Pinpoint the cell where the given text exists, returning its [X, Y] midpoint coordinate. 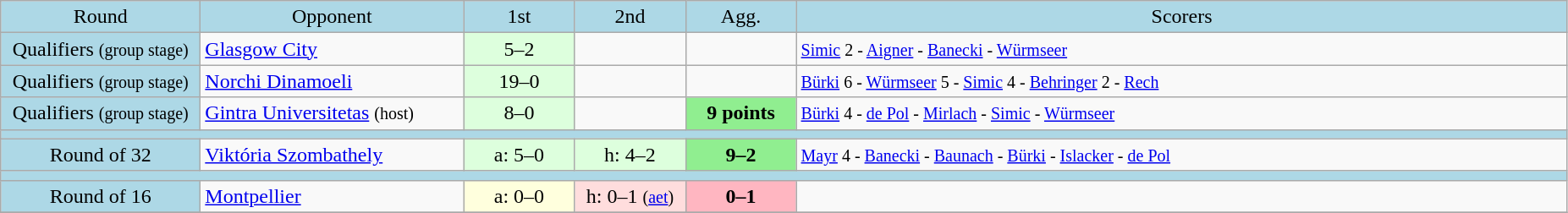
Scorers [1181, 17]
8–0 [520, 113]
Mayr 4 - Banecki - Baunach - Bürki - Islacker - de Pol [1181, 155]
9–2 [741, 155]
a: 0–0 [520, 196]
2nd [630, 17]
Montpellier [332, 196]
Viktória Szombathely [332, 155]
Round of 32 [101, 155]
5–2 [520, 49]
h: 4–2 [630, 155]
Bürki 4 - de Pol - Mirlach - Simic - Würmseer [1181, 113]
Round [101, 17]
Glasgow City [332, 49]
Opponent [332, 17]
Round of 16 [101, 196]
9 points [741, 113]
Gintra Universitetas (host) [332, 113]
Norchi Dinamoeli [332, 81]
19–0 [520, 81]
0–1 [741, 196]
Bürki 6 - Würmseer 5 - Simic 4 - Behringer 2 - Rech [1181, 81]
h: 0–1 (aet) [630, 196]
Agg. [741, 17]
1st [520, 17]
Simic 2 - Aigner - Banecki - Würmseer [1181, 49]
a: 5–0 [520, 155]
